For the text-containing cell, return its midpoint in [x, y] coordinate format. 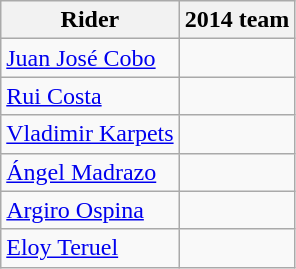
Ángel Madrazo [90, 172]
Eloy Teruel [90, 248]
2014 team [237, 20]
Rider [90, 20]
Vladimir Karpets [90, 134]
Juan José Cobo [90, 58]
Argiro Ospina [90, 210]
Rui Costa [90, 96]
